Detect which cell encompasses the target text, then output its [X, Y] center coordinate. 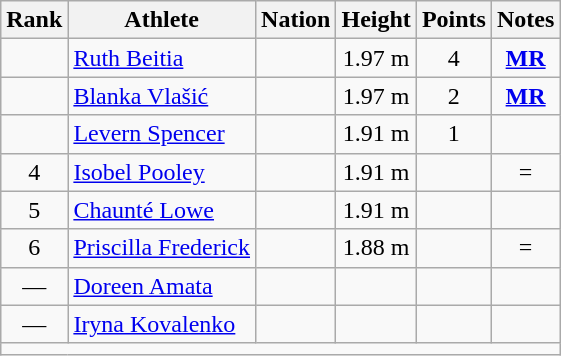
1 [454, 134]
Points [454, 20]
Priscilla Frederick [162, 248]
Levern Spencer [162, 134]
2 [454, 96]
Chaunté Lowe [162, 210]
Nation [296, 20]
5 [34, 210]
Height [376, 20]
Doreen Amata [162, 286]
Blanka Vlašić [162, 96]
6 [34, 248]
Rank [34, 20]
Isobel Pooley [162, 172]
Athlete [162, 20]
Ruth Beitia [162, 58]
1.88 m [376, 248]
Iryna Kovalenko [162, 324]
Notes [525, 20]
